Scan for the cell matching the given text and deliver its [x, y] coordinate at center. 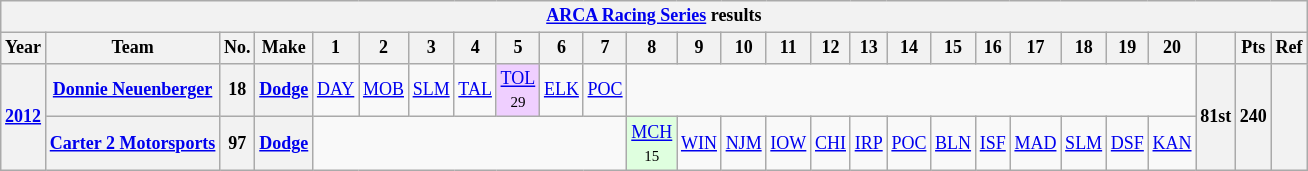
TOL29 [518, 90]
TAL [475, 90]
CHI [831, 144]
97 [238, 144]
ARCA Racing Series results [654, 16]
7 [605, 48]
12 [831, 48]
14 [909, 48]
5 [518, 48]
3 [431, 48]
19 [1127, 48]
BLN [954, 144]
Make [284, 48]
NJM [744, 144]
Ref [1289, 48]
13 [868, 48]
20 [1172, 48]
2 [384, 48]
1 [336, 48]
DAY [336, 90]
8 [652, 48]
Team [132, 48]
WIN [700, 144]
MOB [384, 90]
MCH15 [652, 144]
KAN [1172, 144]
81st [1216, 116]
Carter 2 Motorsports [132, 144]
Donnie Neuenberger [132, 90]
4 [475, 48]
16 [992, 48]
DSF [1127, 144]
15 [954, 48]
10 [744, 48]
11 [788, 48]
IOW [788, 144]
9 [700, 48]
IRP [868, 144]
ISF [992, 144]
240 [1254, 116]
Pts [1254, 48]
MAD [1036, 144]
17 [1036, 48]
ELK [562, 90]
Year [24, 48]
6 [562, 48]
2012 [24, 116]
No. [238, 48]
